Pinpoint the cell where the given text exists, returning its [X, Y] midpoint coordinate. 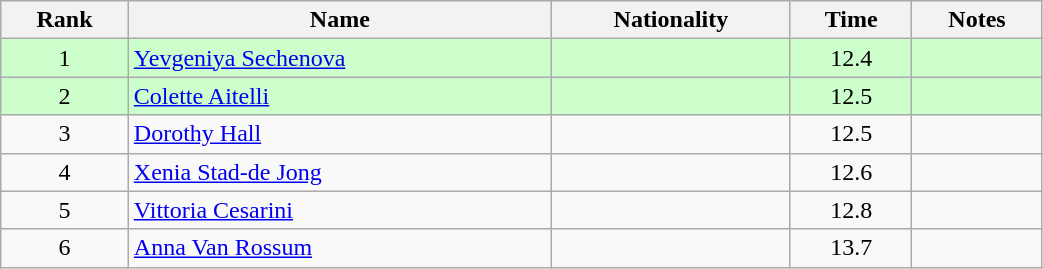
2 [65, 96]
Nationality [670, 20]
5 [65, 210]
Notes [977, 20]
Rank [65, 20]
4 [65, 172]
Xenia Stad-de Jong [340, 172]
13.7 [851, 248]
Dorothy Hall [340, 134]
12.8 [851, 210]
3 [65, 134]
12.6 [851, 172]
Colette Aitelli [340, 96]
Name [340, 20]
1 [65, 58]
6 [65, 248]
Time [851, 20]
Anna Van Rossum [340, 248]
12.4 [851, 58]
Yevgeniya Sechenova [340, 58]
Vittoria Cesarini [340, 210]
